For the text-containing cell, return its midpoint in [X, Y] coordinate format. 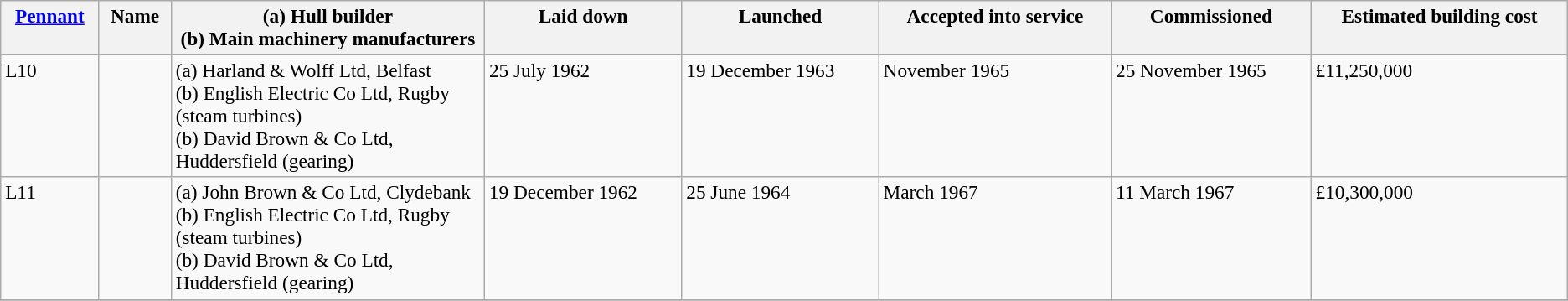
25 June 1964 [781, 238]
Commissioned [1211, 27]
Accepted into service [995, 27]
19 December 1962 [583, 238]
March 1967 [995, 238]
(a) Hull builder(b) Main machinery manufacturers [328, 27]
Launched [781, 27]
Estimated building cost [1439, 27]
Name [135, 27]
November 1965 [995, 116]
£10,300,000 [1439, 238]
(a) Harland & Wolff Ltd, Belfast (b) English Electric Co Ltd, Rugby (steam turbines) (b) David Brown & Co Ltd, Huddersfield (gearing) [328, 116]
L10 [50, 116]
(a) John Brown & Co Ltd, Clydebank (b) English Electric Co Ltd, Rugby (steam turbines) (b) David Brown & Co Ltd, Huddersfield (gearing) [328, 238]
19 December 1963 [781, 116]
Laid down [583, 27]
L11 [50, 238]
11 March 1967 [1211, 238]
Pennant [50, 27]
£11,250,000 [1439, 116]
25 November 1965 [1211, 116]
25 July 1962 [583, 116]
